From the cell containing the given text, extract its center point as (x, y) coordinate. 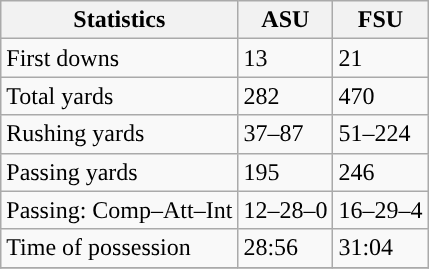
Passing: Comp–Att–Int (120, 210)
21 (380, 58)
282 (286, 96)
246 (380, 172)
16–29–4 (380, 210)
First downs (120, 58)
ASU (286, 20)
FSU (380, 20)
12–28–0 (286, 210)
51–224 (380, 134)
31:04 (380, 248)
Time of possession (120, 248)
195 (286, 172)
Total yards (120, 96)
28:56 (286, 248)
470 (380, 96)
Passing yards (120, 172)
Rushing yards (120, 134)
13 (286, 58)
Statistics (120, 20)
37–87 (286, 134)
